Detect which cell encompasses the target text, then output its (x, y) center coordinate. 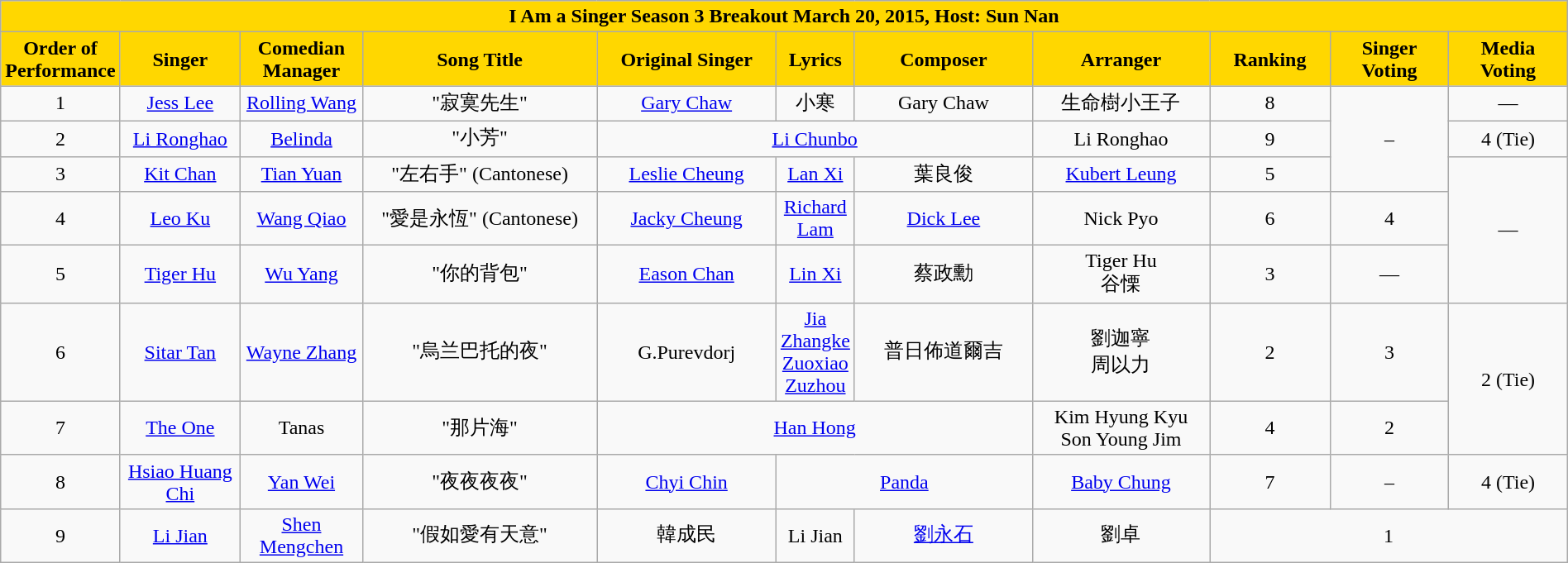
生命樹小王子 (1121, 104)
I Am a Singer Season 3 Breakout March 20, 2015, Host: Sun Nan (784, 17)
Chyi Chin (686, 481)
Yan Wei (302, 481)
Shen Mengchen (302, 536)
Arranger (1121, 60)
G.Purevdorj (686, 352)
Kubert Leung (1121, 174)
普日佈道爾吉 (943, 352)
"小芳" (480, 139)
Order of Performance (60, 60)
劉卓 (1121, 536)
"夜夜夜夜" (480, 481)
Leo Ku (180, 218)
Lan Xi (815, 174)
"寂寞先生" (480, 104)
Media Voting (1508, 60)
"左右手" (Cantonese) (480, 174)
Wang Qiao (302, 218)
"愛是永恆" (Cantonese) (480, 218)
Dick Lee (943, 218)
Tiger Hu谷慄 (1121, 274)
Composer (943, 60)
Jia ZhangkeZuoxiao Zuzhou (815, 352)
Singer Voting (1389, 60)
Kit Chan (180, 174)
Rolling Wang (302, 104)
Original Singer (686, 60)
"你的背包" (480, 274)
Leslie Cheung (686, 174)
Belinda (302, 139)
Han Hong (815, 428)
Wayne Zhang (302, 352)
Eason Chan (686, 274)
Baby Chung (1121, 481)
Ranking (1270, 60)
Panda (904, 481)
Jess Lee (180, 104)
2 (Tie) (1508, 379)
Tiger Hu (180, 274)
Lyrics (815, 60)
Sitar Tan (180, 352)
"那片海" (480, 428)
Jacky Cheung (686, 218)
Kim Hyung KyuSon Young Jim (1121, 428)
"烏兰巴托的夜" (480, 352)
Comedian Manager (302, 60)
Wu Yang (302, 274)
"假如愛有天意" (480, 536)
Nick Pyo (1121, 218)
劉迦寧 周以力 (1121, 352)
Lin Xi (815, 274)
Song Title (480, 60)
Li Chunbo (815, 139)
Hsiao Huang Chi (180, 481)
Richard Lam (815, 218)
Tanas (302, 428)
劉永石 (943, 536)
韓成民 (686, 536)
The One (180, 428)
蔡政勳 (943, 274)
Singer (180, 60)
小寒 (815, 104)
Tian Yuan (302, 174)
葉良俊 (943, 174)
